Find where the given text appears and provide that cell's center as [x, y] coordinate. 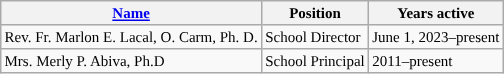
Mrs. Merly P. Abiva, Ph.D [132, 61]
Position [314, 13]
Name [132, 13]
June 1, 2023–present [436, 37]
Years active [436, 13]
2011–present [436, 61]
Rev. Fr. Marlon E. Lacal, O. Carm, Ph. D. [132, 37]
School Director [314, 37]
School Principal [314, 61]
